Find where the given text appears and provide that cell's center as (X, Y) coordinate. 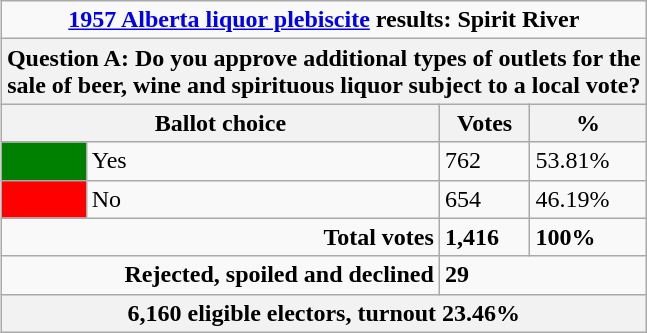
Yes (262, 161)
No (262, 199)
1,416 (484, 237)
Rejected, spoiled and declined (220, 275)
29 (542, 275)
46.19% (588, 199)
100% (588, 237)
% (588, 123)
Votes (484, 123)
Question A: Do you approve additional types of outlets for the sale of beer, wine and spirituous liquor subject to a local vote? (324, 72)
654 (484, 199)
6,160 eligible electors, turnout 23.46% (324, 313)
1957 Alberta liquor plebiscite results: Spirit River (324, 20)
53.81% (588, 161)
762 (484, 161)
Ballot choice (220, 123)
Total votes (220, 237)
